Capture the cell that displays the provided text and extract its (X, Y) central coordinate. 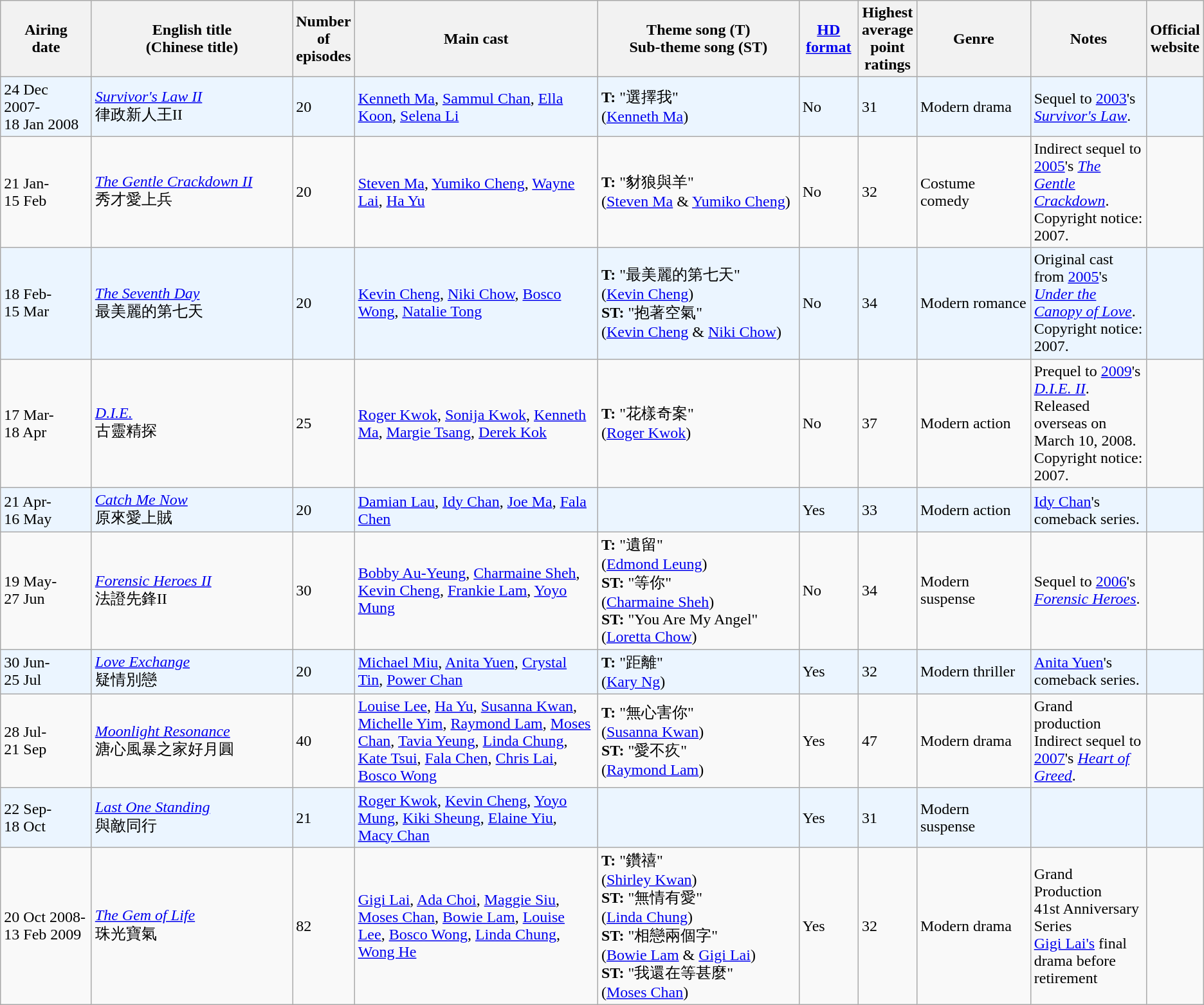
Forensic Heroes II 法證先鋒II (192, 591)
Damian Lau, Idy Chan, Joe Ma, Fala Chen (476, 510)
25 (324, 423)
T: "花樣奇案" (Roger Kwok) (698, 423)
Catch Me Now 原來愛上賊 (192, 510)
T: "最美麗的第七天" (Kevin Cheng) ST: "抱著空氣" (Kevin Cheng & Niki Chow) (698, 303)
Moonlight Resonance 溏心風暴之家好月圓 (192, 741)
Grand production Indirect sequel to 2007's Heart of Greed. (1088, 741)
30 Jun- 25 Jul (46, 672)
Theme song (T) Sub-theme song (ST) (698, 39)
20 Oct 2008- 13 Feb 2009 (46, 926)
18 Feb- 15 Mar (46, 303)
T: "遺留" (Edmond Leung) ST: "等你" (Charmaine Sheh) ST: "You Are My Angel" (Loretta Chow) (698, 591)
17 Mar- 18 Apr (46, 423)
28 Jul- 21 Sep (46, 741)
Sequel to 2003's Survivor's Law. (1088, 107)
Notes (1088, 39)
Main cast (476, 39)
The Gentle Crackdown II 秀才愛上兵 (192, 192)
Costume comedy (974, 192)
Last One Standing 與敵同行 (192, 817)
33 (888, 510)
T: "鑽禧" (Shirley Kwan) ST: "無情有愛" (Linda Chung) ST: "相戀兩個字" (Bowie Lam & Gigi Lai) ST: "我還在等甚麼" (Moses Chan) (698, 926)
19 May- 27 Jun (46, 591)
The Gem of Life 珠光寶氣 (192, 926)
HD format (828, 39)
Gigi Lai, Ada Choi, Maggie Siu, Moses Chan, Bowie Lam, Louise Lee, Bosco Wong, Linda Chung, Wong He (476, 926)
Sequel to 2006's Forensic Heroes. (1088, 591)
Kenneth Ma, Sammul Chan, Ella Koon, Selena Li (476, 107)
Roger Kwok, Kevin Cheng, Yoyo Mung, Kiki Sheung, Elaine Yiu, Macy Chan (476, 817)
The Seventh Day 最美麗的第七天 (192, 303)
Highest average point ratings (888, 39)
40 (324, 741)
Airingdate (46, 39)
21 (324, 817)
T: "距離" (Kary Ng) (698, 672)
Survivor's Law II 律政新人王II (192, 107)
22 Sep- 18 Oct (46, 817)
Grand Production 41st Anniversary Series Gigi Lai's final drama before retirement (1088, 926)
Steven Ma, Yumiko Cheng, Wayne Lai, Ha Yu (476, 192)
Prequel to 2009's D.I.E. II. Released overseas on March 10, 2008. Copyright notice: 2007. (1088, 423)
Michael Miu, Anita Yuen, Crystal Tin, Power Chan (476, 672)
30 (324, 591)
24 Dec 2007-18 Jan 2008 (46, 107)
Idy Chan's comeback series. (1088, 510)
Modern romance (974, 303)
47 (888, 741)
Kevin Cheng, Niki Chow, Bosco Wong, Natalie Tong (476, 303)
Love Exchange 疑情別戀 (192, 672)
21 Apr- 16 May (46, 510)
T: "選擇我" (Kenneth Ma) (698, 107)
Number of episodes (324, 39)
Modern thriller (974, 672)
Official website (1175, 39)
T: "豺狼與羊" (Steven Ma & Yumiko Cheng) (698, 192)
Original cast from 2005's Under the Canopy of Love. Copyright notice: 2007. (1088, 303)
Indirect sequel to 2005's The Gentle Crackdown. Copyright notice: 2007. (1088, 192)
21 Jan- 15 Feb (46, 192)
82 (324, 926)
Bobby Au-Yeung, Charmaine Sheh, Kevin Cheng, Frankie Lam, Yoyo Mung (476, 591)
Anita Yuen's comeback series. (1088, 672)
Louise Lee, Ha Yu, Susanna Kwan, Michelle Yim, Raymond Lam, Moses Chan, Tavia Yeung, Linda Chung, Kate Tsui, Fala Chen, Chris Lai, Bosco Wong (476, 741)
Genre (974, 39)
English title (Chinese title) (192, 39)
T: "無心害你" (Susanna Kwan)ST: "愛不疚" (Raymond Lam) (698, 741)
Roger Kwok, Sonija Kwok, Kenneth Ma, Margie Tsang, Derek Kok (476, 423)
D.I.E. 古靈精探 (192, 423)
37 (888, 423)
